Scan for the cell matching the given text and deliver its (X, Y) coordinate at center. 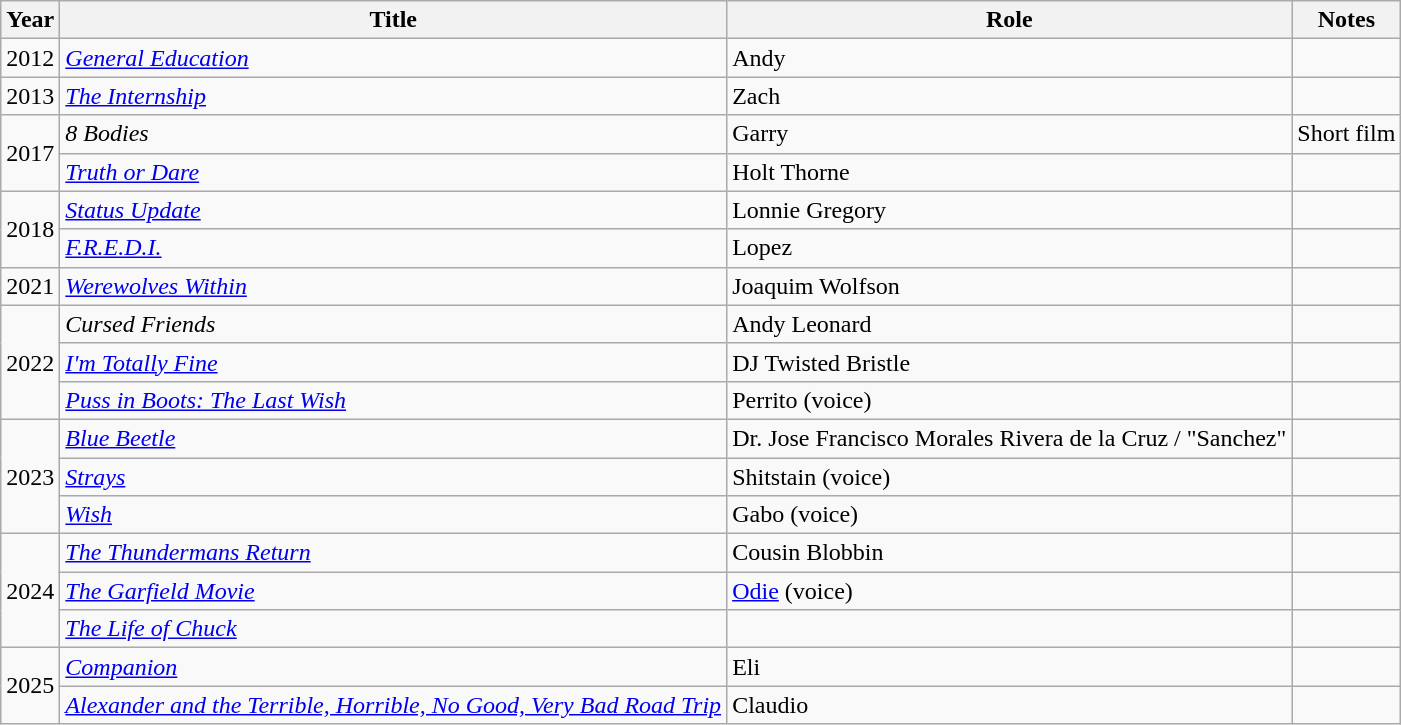
F.R.E.D.I. (394, 248)
Garry (1010, 134)
Role (1010, 20)
2017 (30, 153)
Alexander and the Terrible, Horrible, No Good, Very Bad Road Trip (394, 705)
Blue Beetle (394, 438)
Truth or Dare (394, 172)
Perrito (voice) (1010, 400)
Wish (394, 515)
2025 (30, 686)
I'm Totally Fine (394, 362)
2018 (30, 229)
Notes (1346, 20)
Short film (1346, 134)
Title (394, 20)
Cousin Blobbin (1010, 553)
2024 (30, 591)
Lopez (1010, 248)
Gabo (voice) (1010, 515)
2023 (30, 476)
2013 (30, 96)
Andy Leonard (1010, 324)
Cursed Friends (394, 324)
Year (30, 20)
The Thundermans Return (394, 553)
General Education (394, 58)
2022 (30, 362)
Strays (394, 477)
Lonnie Gregory (1010, 210)
Joaquim Wolfson (1010, 286)
The Internship (394, 96)
2012 (30, 58)
Eli (1010, 667)
8 Bodies (394, 134)
2021 (30, 286)
Shitstain (voice) (1010, 477)
Werewolves Within (394, 286)
DJ Twisted Bristle (1010, 362)
Zach (1010, 96)
Andy (1010, 58)
Odie (voice) (1010, 591)
The Garfield Movie (394, 591)
Dr. Jose Francisco Morales Rivera de la Cruz / "Sanchez" (1010, 438)
The Life of Chuck (394, 629)
Puss in Boots: The Last Wish (394, 400)
Holt Thorne (1010, 172)
Companion (394, 667)
Claudio (1010, 705)
Status Update (394, 210)
